Capture the cell that displays the provided text and extract its [x, y] central coordinate. 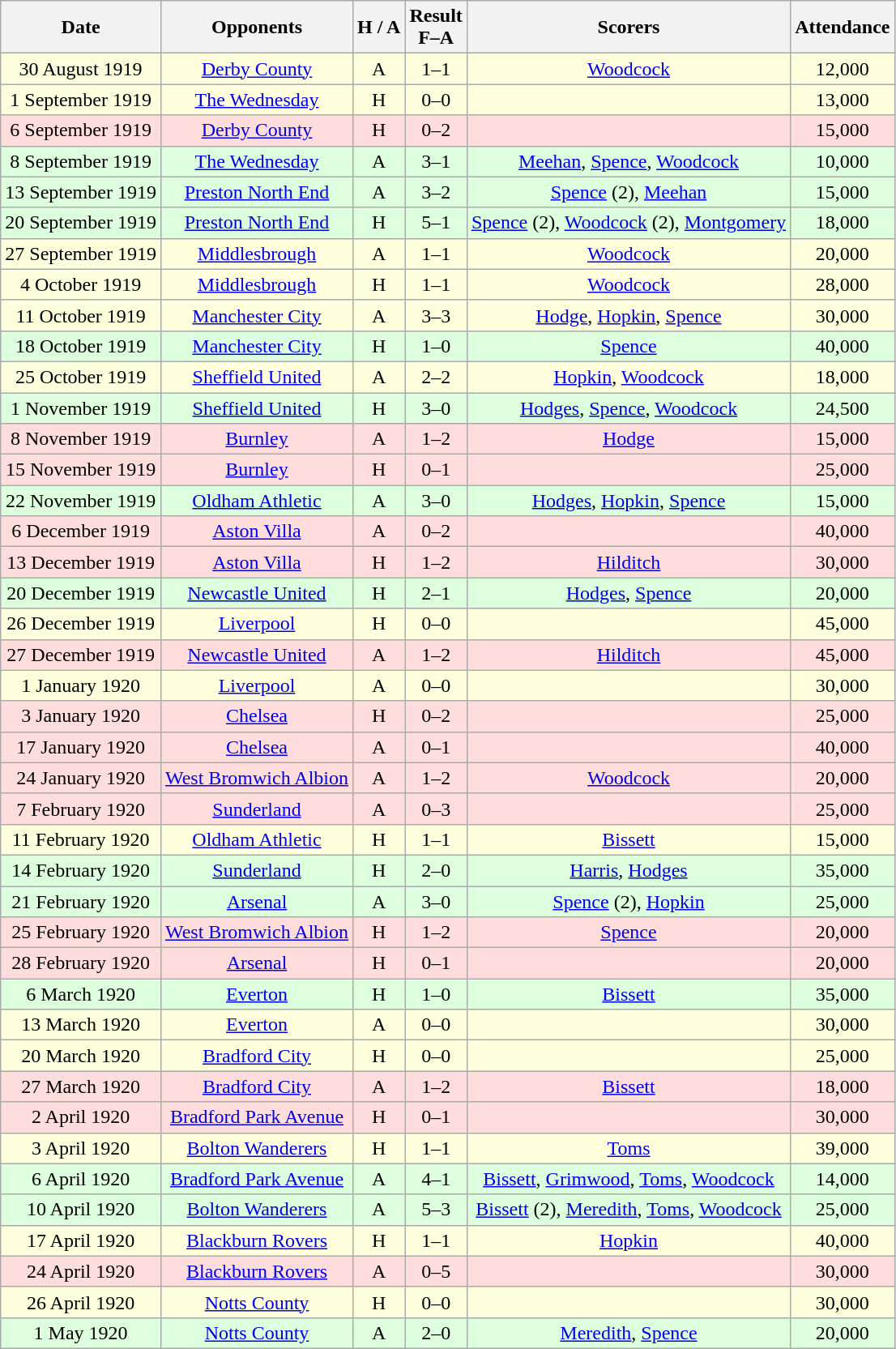
22 November 1919 [81, 501]
28 February 1920 [81, 963]
13 December 1919 [81, 562]
ResultF–A [436, 28]
14,000 [843, 1179]
Toms [629, 1148]
6 March 1920 [81, 994]
0–3 [436, 809]
2–1 [436, 593]
3–1 [436, 161]
4–1 [436, 1179]
H / A [379, 28]
26 December 1919 [81, 624]
24 April 1920 [81, 1271]
11 October 1919 [81, 315]
12,000 [843, 69]
Harris, Hodges [629, 870]
2–2 [436, 377]
10,000 [843, 161]
8 September 1919 [81, 161]
6 December 1919 [81, 531]
5–1 [436, 223]
Scorers [629, 28]
25 February 1920 [81, 933]
0–5 [436, 1271]
3 January 1920 [81, 716]
Hodge, Hopkin, Spence [629, 315]
Hodges, Hopkin, Spence [629, 501]
6 September 1919 [81, 130]
13,000 [843, 100]
1 November 1919 [81, 408]
11 February 1920 [81, 839]
Meredith, Spence [629, 1333]
Bissett (2), Meredith, Toms, Woodcock [629, 1210]
13 March 1920 [81, 1025]
10 April 1920 [81, 1210]
Date [81, 28]
1 May 1920 [81, 1333]
7 February 1920 [81, 809]
14 February 1920 [81, 870]
2 April 1920 [81, 1117]
1 September 1919 [81, 100]
21 February 1920 [81, 902]
20 September 1919 [81, 223]
Hopkin, Woodcock [629, 377]
27 December 1919 [81, 655]
27 March 1920 [81, 1086]
Hodges, Spence, Woodcock [629, 408]
28,000 [843, 284]
Hodges, Spence [629, 593]
20 March 1920 [81, 1056]
24,500 [843, 408]
18 October 1919 [81, 346]
Bissett, Grimwood, Toms, Woodcock [629, 1179]
Spence (2), Meehan [629, 192]
6 April 1920 [81, 1179]
1 January 1920 [81, 685]
3–2 [436, 192]
26 April 1920 [81, 1302]
27 September 1919 [81, 254]
Spence (2), Hopkin [629, 902]
4 October 1919 [81, 284]
3 April 1920 [81, 1148]
20 December 1919 [81, 593]
30 August 1919 [81, 69]
Spence (2), Woodcock (2), Montgomery [629, 223]
Opponents [256, 28]
24 January 1920 [81, 778]
17 January 1920 [81, 747]
Hopkin [629, 1240]
39,000 [843, 1148]
17 April 1920 [81, 1240]
8 November 1919 [81, 439]
Meehan, Spence, Woodcock [629, 161]
Attendance [843, 28]
25 October 1919 [81, 377]
13 September 1919 [81, 192]
15 November 1919 [81, 470]
3–3 [436, 315]
Hodge [629, 439]
5–3 [436, 1210]
